Output the (X, Y) coordinate of the center of the cell containing the given text.  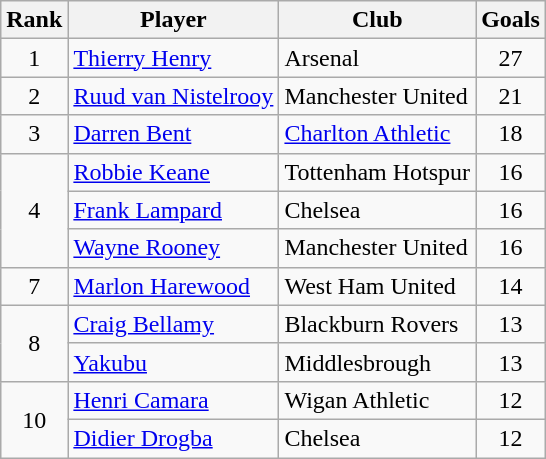
Goals (511, 20)
1 (34, 58)
14 (511, 286)
Craig Bellamy (174, 324)
Wayne Rooney (174, 248)
Frank Lampard (174, 210)
Middlesbrough (378, 362)
Marlon Harewood (174, 286)
Arsenal (378, 58)
Player (174, 20)
Robbie Keane (174, 172)
18 (511, 134)
27 (511, 58)
West Ham United (378, 286)
2 (34, 96)
Wigan Athletic (378, 400)
Tottenham Hotspur (378, 172)
Club (378, 20)
Darren Bent (174, 134)
7 (34, 286)
4 (34, 210)
21 (511, 96)
Thierry Henry (174, 58)
10 (34, 419)
8 (34, 343)
Blackburn Rovers (378, 324)
Yakubu (174, 362)
3 (34, 134)
Ruud van Nistelrooy (174, 96)
Didier Drogba (174, 438)
Rank (34, 20)
Henri Camara (174, 400)
Charlton Athletic (378, 134)
